Pinpoint the cell where the given text exists, returning its (X, Y) midpoint coordinate. 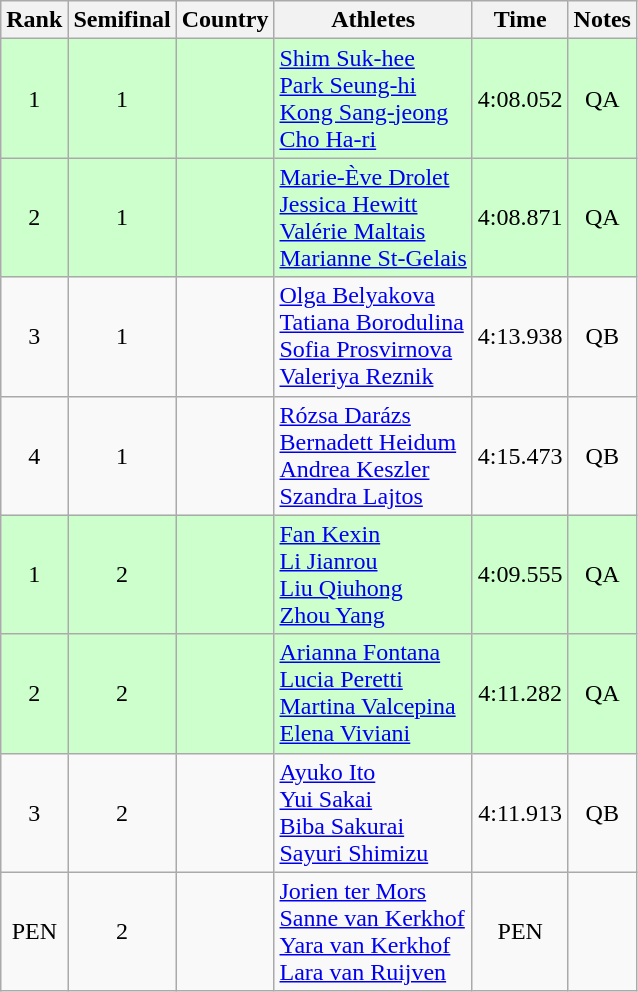
Fan Kexin Li Jianrou Liu Qiuhong Zhou Yang (373, 574)
4:13.938 (520, 336)
4:08.871 (520, 218)
Jorien ter Mors Sanne van Kerkhof Yara van Kerkhof Lara van Ruijven (373, 932)
4:11.913 (520, 812)
Semifinal (122, 20)
Country (225, 20)
Marie-Ève Drolet Jessica Hewitt Valérie Maltais Marianne St-Gelais (373, 218)
Olga Belyakova Tatiana Borodulina Sofia Prosvirnova Valeriya Reznik (373, 336)
Rank (34, 20)
4:08.052 (520, 98)
Athletes (373, 20)
4:11.282 (520, 694)
Ayuko Ito Yui Sakai Biba Sakurai Sayuri Shimizu (373, 812)
Arianna Fontana Lucia Peretti Martina Valcepina Elena Viviani (373, 694)
Shim Suk-hee Park Seung-hi Kong Sang-jeong Cho Ha-ri (373, 98)
Rózsa Darázs Bernadett Heidum Andrea Keszler Szandra Lajtos (373, 456)
Notes (602, 20)
4:09.555 (520, 574)
4 (34, 456)
4:15.473 (520, 456)
Time (520, 20)
